Identify which cell holds the provided text, then report its [x, y] central coordinate. 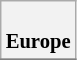
Europe [38, 29]
